Output the (X, Y) coordinate of the center of the cell containing the given text.  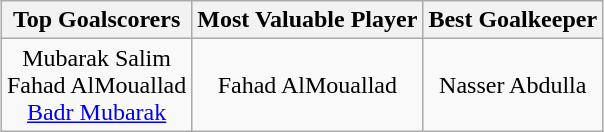
Top Goalscorers (96, 20)
Nasser Abdulla (513, 85)
Mubarak Salim Fahad AlMouallad Badr Mubarak (96, 85)
Most Valuable Player (308, 20)
Fahad AlMouallad (308, 85)
Best Goalkeeper (513, 20)
